Return the (x, y) coordinate for the center point of the cell that contains the specified text.  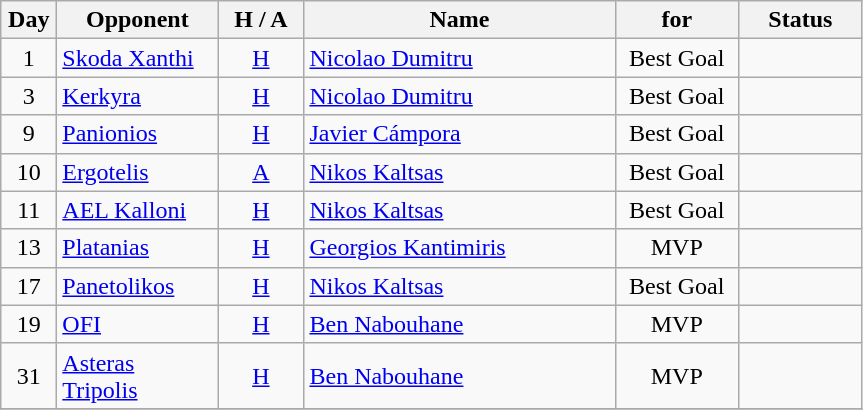
Asteras Tripolis (138, 376)
10 (29, 172)
for (677, 20)
Skoda Xanthi (138, 58)
1 (29, 58)
31 (29, 376)
H / A (261, 20)
A (261, 172)
Status (801, 20)
Day (29, 20)
3 (29, 96)
Opponent (138, 20)
OFI (138, 324)
17 (29, 286)
Ergotelis (138, 172)
AEL Kalloni (138, 210)
13 (29, 248)
Panetolikos (138, 286)
Javier Cámpora (460, 134)
Platanias (138, 248)
11 (29, 210)
Panionios (138, 134)
Kerkyra (138, 96)
9 (29, 134)
Name (460, 20)
Georgios Kantimiris (460, 248)
19 (29, 324)
